For the text-containing cell, return its midpoint in (x, y) coordinate format. 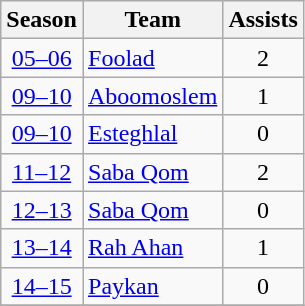
Assists (263, 20)
Paykan (152, 286)
Foolad (152, 58)
Aboomoslem (152, 96)
05–06 (42, 58)
Rah Ahan (152, 248)
12–13 (42, 210)
Esteghlal (152, 134)
Season (42, 20)
13–14 (42, 248)
14–15 (42, 286)
11–12 (42, 172)
Team (152, 20)
